Return [X, Y] of the center of cell containing provided text 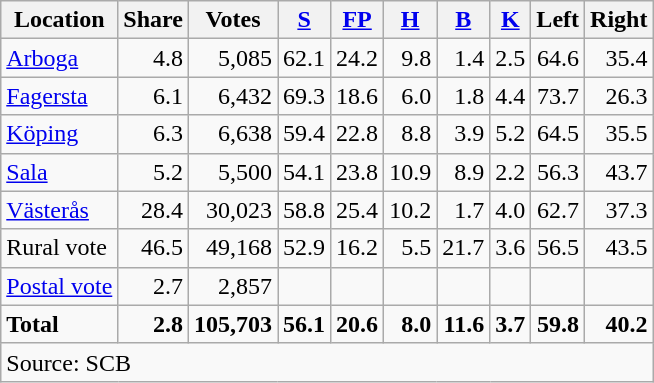
K [510, 20]
6,432 [232, 96]
FP [358, 20]
43.7 [619, 172]
1.4 [464, 58]
49,168 [232, 248]
21.7 [464, 248]
Location [60, 20]
6.1 [154, 96]
10.9 [410, 172]
3.6 [510, 248]
6.0 [410, 96]
Total [60, 324]
4.0 [510, 210]
22.8 [358, 134]
11.6 [464, 324]
5.5 [410, 248]
40.2 [619, 324]
52.9 [304, 248]
Right [619, 20]
46.5 [154, 248]
Share [154, 20]
8.8 [410, 134]
23.8 [358, 172]
2.5 [510, 58]
Source: SCB [327, 362]
Fagersta [60, 96]
Postal vote [60, 286]
1.8 [464, 96]
105,703 [232, 324]
26.3 [619, 96]
5,500 [232, 172]
59.4 [304, 134]
28.4 [154, 210]
64.6 [558, 58]
Votes [232, 20]
30,023 [232, 210]
58.8 [304, 210]
2.2 [510, 172]
2.7 [154, 286]
56.3 [558, 172]
B [464, 20]
8.9 [464, 172]
8.0 [410, 324]
10.2 [410, 210]
64.5 [558, 134]
56.5 [558, 248]
24.2 [358, 58]
1.7 [464, 210]
S [304, 20]
5,085 [232, 58]
Västerås [60, 210]
6,638 [232, 134]
56.1 [304, 324]
73.7 [558, 96]
Arboga [60, 58]
Sala [60, 172]
2.8 [154, 324]
Left [558, 20]
43.5 [619, 248]
35.4 [619, 58]
6.3 [154, 134]
4.8 [154, 58]
Köping [60, 134]
62.1 [304, 58]
18.6 [358, 96]
2,857 [232, 286]
4.4 [510, 96]
59.8 [558, 324]
54.1 [304, 172]
25.4 [358, 210]
20.6 [358, 324]
37.3 [619, 210]
3.7 [510, 324]
16.2 [358, 248]
3.9 [464, 134]
9.8 [410, 58]
Rural vote [60, 248]
H [410, 20]
69.3 [304, 96]
62.7 [558, 210]
35.5 [619, 134]
